Pinpoint the cell where the given text exists, returning its (X, Y) midpoint coordinate. 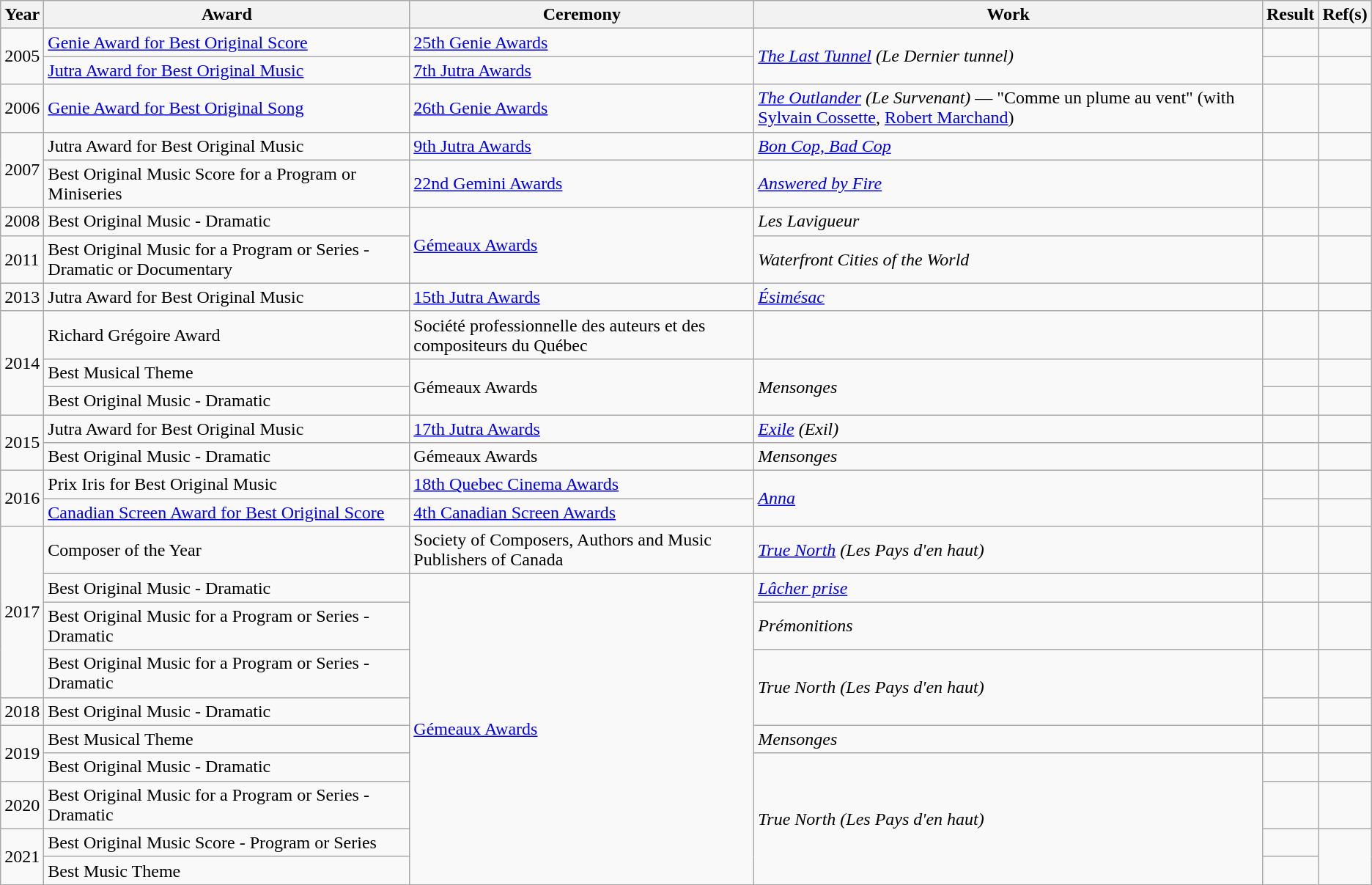
2018 (22, 711)
Anna (1008, 499)
7th Jutra Awards (582, 70)
Best Original Music for a Program or Series - Dramatic or Documentary (227, 260)
2005 (22, 56)
The Last Tunnel (Le Dernier tunnel) (1008, 56)
25th Genie Awards (582, 43)
Year (22, 15)
26th Genie Awards (582, 109)
Les Lavigueur (1008, 221)
Société professionnelle des auteurs et des compositeurs du Québec (582, 334)
Exile (Exil) (1008, 429)
Best Original Music Score - Program or Series (227, 842)
2019 (22, 753)
Society of Composers, Authors and Music Publishers of Canada (582, 550)
Bon Cop, Bad Cop (1008, 146)
Best Music Theme (227, 870)
2014 (22, 362)
18th Quebec Cinema Awards (582, 485)
Answered by Fire (1008, 183)
Canadian Screen Award for Best Original Score (227, 513)
Ésimésac (1008, 297)
Prémonitions (1008, 626)
Genie Award for Best Original Song (227, 109)
The Outlander (Le Survenant) — "Comme un plume au vent" (with Sylvain Cossette, Robert Marchand) (1008, 109)
Lâcher prise (1008, 588)
2020 (22, 805)
2007 (22, 170)
15th Jutra Awards (582, 297)
4th Canadian Screen Awards (582, 513)
Ref(s) (1345, 15)
9th Jutra Awards (582, 146)
Best Original Music Score for a Program or Miniseries (227, 183)
Composer of the Year (227, 550)
2013 (22, 297)
2017 (22, 612)
2015 (22, 443)
2016 (22, 499)
2011 (22, 260)
2021 (22, 856)
Result (1290, 15)
Work (1008, 15)
17th Jutra Awards (582, 429)
Richard Grégoire Award (227, 334)
2008 (22, 221)
2006 (22, 109)
Award (227, 15)
22nd Gemini Awards (582, 183)
Prix Iris for Best Original Music (227, 485)
Genie Award for Best Original Score (227, 43)
Ceremony (582, 15)
Waterfront Cities of the World (1008, 260)
